Search for the cell housing the specified text and yield its (X, Y) center coordinate. 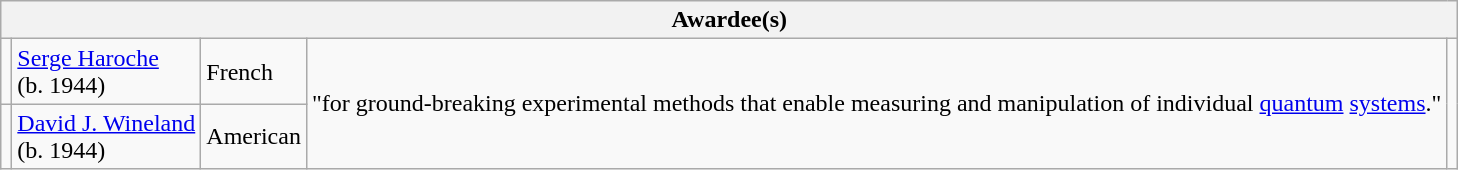
Awardee(s) (730, 20)
David J. Wineland(b. 1944) (106, 136)
"for ground-breaking experimental methods that enable measuring and manipulation of individual quantum systems." (876, 104)
Serge Haroche(b. 1944) (106, 72)
French (254, 72)
American (254, 136)
